Scan for the cell matching the given text and deliver its [x, y] coordinate at center. 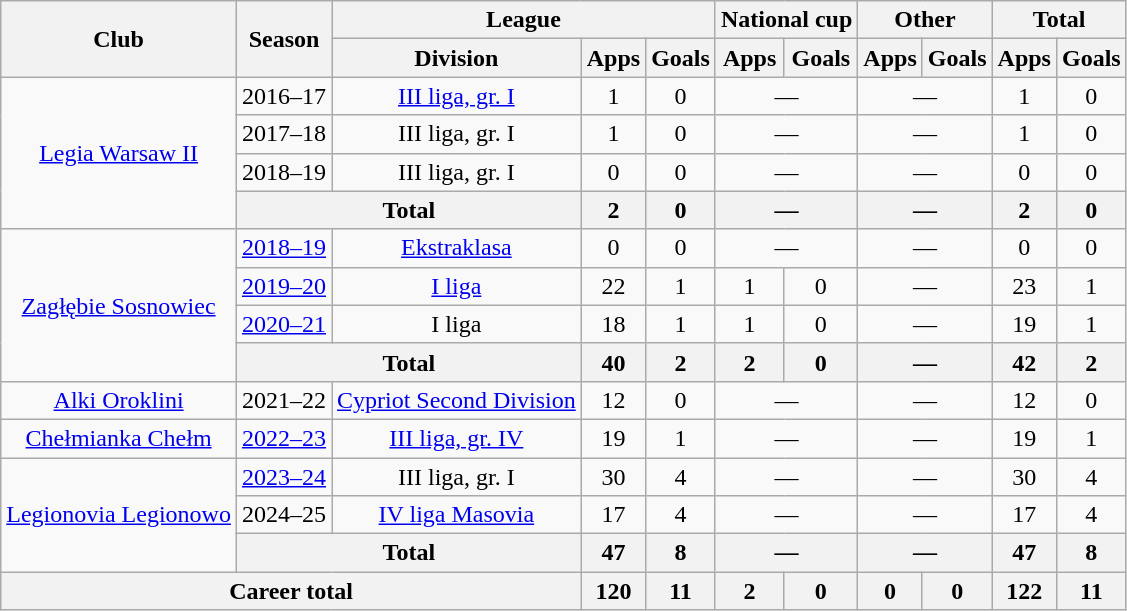
18 [613, 324]
2016–17 [284, 96]
Cypriot Second Division [457, 400]
Other [925, 20]
42 [1024, 362]
III liga, gr. IV [457, 438]
League [524, 20]
23 [1024, 286]
IV liga Masovia [457, 515]
Career total [291, 591]
22 [613, 286]
Legia Warsaw II [119, 153]
2017–18 [284, 134]
2024–25 [284, 515]
120 [613, 591]
Alki Oroklini [119, 400]
2020–21 [284, 324]
Chełmianka Chełm [119, 438]
2021–22 [284, 400]
40 [613, 362]
122 [1024, 591]
Zagłębie Sosnowiec [119, 305]
Ekstraklasa [457, 248]
Club [119, 39]
National cup [786, 20]
Legionovia Legionowo [119, 515]
2023–24 [284, 477]
2022–23 [284, 438]
Season [284, 39]
2019–20 [284, 286]
Division [457, 58]
